Capture the cell that displays the provided text and extract its (x, y) central coordinate. 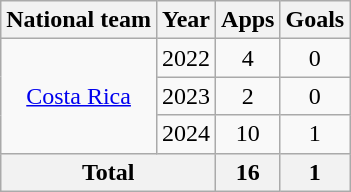
National team (79, 20)
Year (186, 20)
4 (248, 58)
Costa Rica (79, 96)
2 (248, 96)
Goals (315, 20)
2023 (186, 96)
10 (248, 134)
16 (248, 172)
Apps (248, 20)
2024 (186, 134)
Total (108, 172)
2022 (186, 58)
